Return the (X, Y) coordinate for the center point of the cell that contains the specified text.  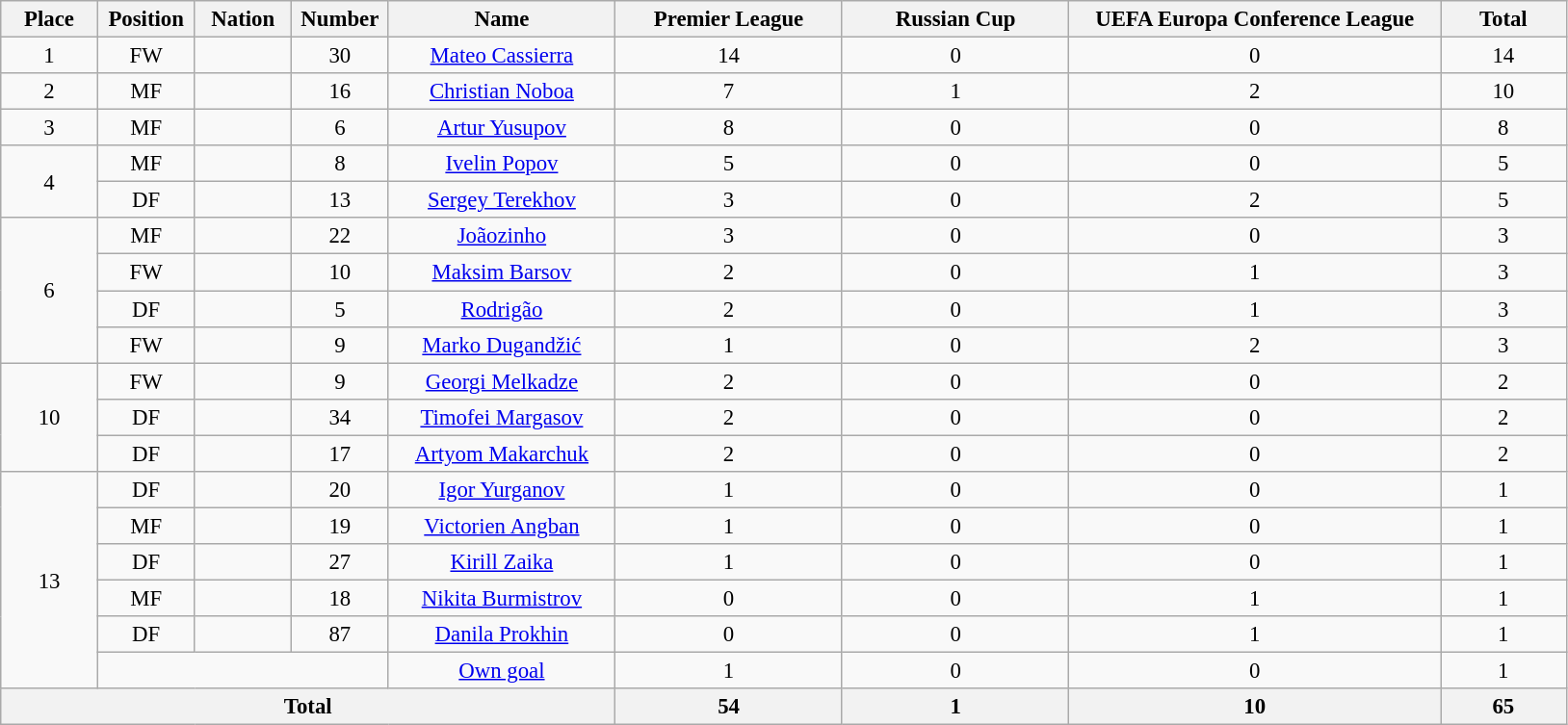
22 (341, 236)
Own goal (502, 671)
Ivelin Popov (502, 164)
Christian Noboa (502, 91)
19 (341, 526)
17 (341, 453)
Victorien Angban (502, 526)
Maksim Barsov (502, 272)
Rodrigão (502, 309)
Nikita Burmistrov (502, 598)
Igor Yurganov (502, 490)
20 (341, 490)
Artur Yusupov (502, 128)
54 (729, 707)
Russian Cup (955, 19)
7 (729, 91)
Name (502, 19)
Position (146, 19)
87 (341, 634)
Premier League (729, 19)
Georgi Melkadze (502, 381)
Nation (243, 19)
16 (341, 91)
Sergey Terekhov (502, 200)
65 (1504, 707)
Timofei Margasov (502, 417)
27 (341, 562)
Danila Prokhin (502, 634)
Place (50, 19)
Marko Dugandžić (502, 345)
Number (341, 19)
Artyom Makarchuk (502, 453)
Kirill Zaika (502, 562)
34 (341, 417)
UEFA Europa Conference League (1255, 19)
Mateo Cassierra (502, 56)
Joãozinho (502, 236)
30 (341, 56)
4 (50, 181)
18 (341, 598)
